Identify which cell holds the provided text, then report its [x, y] central coordinate. 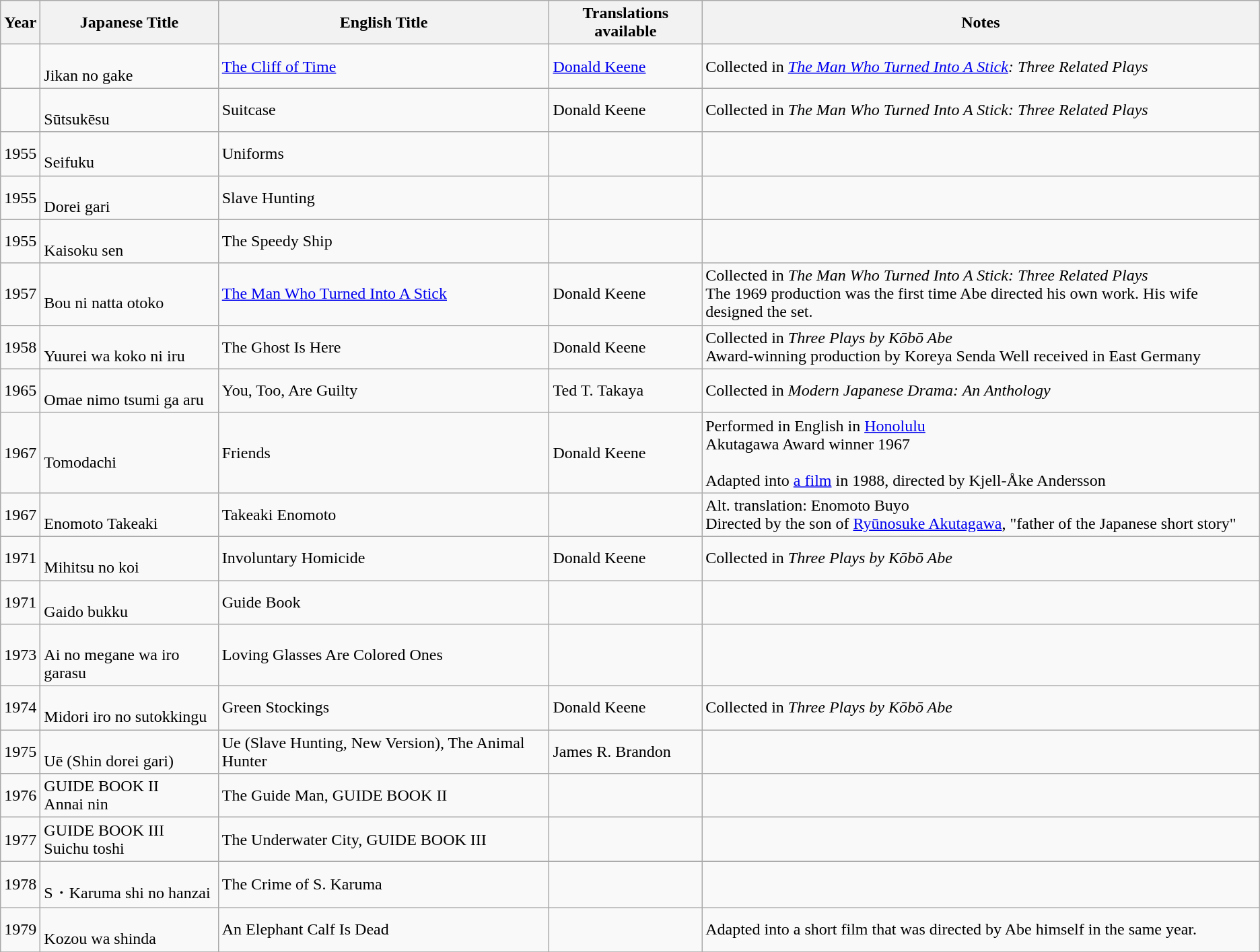
Collected in Modern Japanese Drama: An Anthology [981, 390]
Uē (Shin dorei gari) [129, 752]
Tomodachi [129, 452]
Japanese Title [129, 23]
Involuntary Homicide [384, 558]
An Elephant Calf Is Dead [384, 930]
Dorei gari [129, 198]
Notes [981, 23]
The Crime of S. Karuma [384, 885]
Ai no megane wa iro garasu [129, 655]
Alt. translation: Enomoto BuyoDirected by the son of Ryūnosuke Akutagawa, "father of the Japanese short story" [981, 514]
Kozou wa shinda [129, 930]
Slave Hunting [384, 198]
The Guide Man, GUIDE BOOK II [384, 795]
Uniforms [384, 153]
S・Karuma shi no hanzai [129, 885]
The Cliff of Time [384, 66]
Midori iro no sutokkingu [129, 708]
The Speedy Ship [384, 241]
Jikan no gake [129, 66]
Omae nimo tsumi ga aru [129, 390]
GUIDE BOOK IIISuichu toshi [129, 840]
The Underwater City, GUIDE BOOK III [384, 840]
Kaisoku sen [129, 241]
English Title [384, 23]
Translations available [626, 23]
1973 [20, 655]
1976 [20, 795]
1958 [20, 347]
1977 [20, 840]
The Ghost Is Here [384, 347]
Friends [384, 452]
Performed in English in Honolulu Akutagawa Award winner 1967 Adapted into a film in 1988, directed by Kjell-Åke Andersson [981, 452]
Takeaki Enomoto [384, 514]
1979 [20, 930]
Adapted into a short film that was directed by Abe himself in the same year. [981, 930]
1978 [20, 885]
GUIDE BOOK IIAnnai nin [129, 795]
Sūtsukēsu [129, 110]
1975 [20, 752]
Suitcase [384, 110]
1965 [20, 390]
Guide Book [384, 601]
Bou ni natta otoko [129, 294]
Year [20, 23]
You, Too, Are Guilty [384, 390]
Collected in Three Plays by Kōbō AbeAward-winning production by Koreya Senda Well received in East Germany [981, 347]
James R. Brandon [626, 752]
1957 [20, 294]
Ue (Slave Hunting, New Version), The Animal Hunter [384, 752]
Mihitsu no koi [129, 558]
Ted T. Takaya [626, 390]
Yuurei wa koko ni iru [129, 347]
1974 [20, 708]
Loving Glasses Are Colored Ones [384, 655]
Gaido bukku [129, 601]
Seifuku [129, 153]
Enomoto Takeaki [129, 514]
The Man Who Turned Into A Stick [384, 294]
Green Stockings [384, 708]
